Return the [X, Y] coordinate for the center point of the cell that contains the specified text.  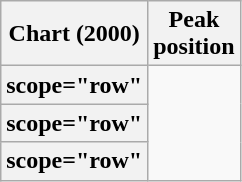
Chart (2000) [74, 34]
Peakposition [194, 34]
